Return the [x, y] coordinate for the center point of the cell that contains the specified text.  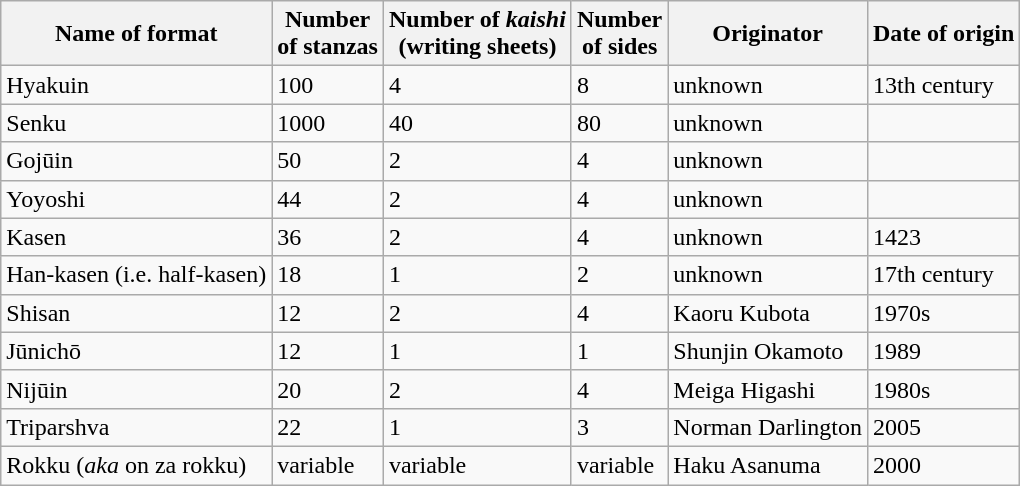
Kaoru Kubota [768, 313]
3 [619, 427]
13th century [943, 85]
1423 [943, 237]
2000 [943, 465]
Shisan [136, 313]
100 [328, 85]
Triparshva [136, 427]
Date of origin [943, 34]
Number of kaishi (writing sheets) [477, 34]
44 [328, 199]
Yoyoshi [136, 199]
22 [328, 427]
Name of format [136, 34]
40 [477, 123]
Gojūin [136, 161]
8 [619, 85]
Kasen [136, 237]
Han-kasen (i.e. half-kasen) [136, 275]
Rokku (aka on za rokku) [136, 465]
1989 [943, 351]
80 [619, 123]
Norman Darlington [768, 427]
18 [328, 275]
2005 [943, 427]
1000 [328, 123]
36 [328, 237]
Number of sides [619, 34]
Nijūin [136, 389]
1980s [943, 389]
Jūnichō [136, 351]
Number of stanzas [328, 34]
Haku Asanuma [768, 465]
Hyakuin [136, 85]
50 [328, 161]
Senku [136, 123]
17th century [943, 275]
Shunjin Okamoto [768, 351]
20 [328, 389]
1970s [943, 313]
Meiga Higashi [768, 389]
Originator [768, 34]
